Provide the (X, Y) coordinate of the cell's center where the given text is located.  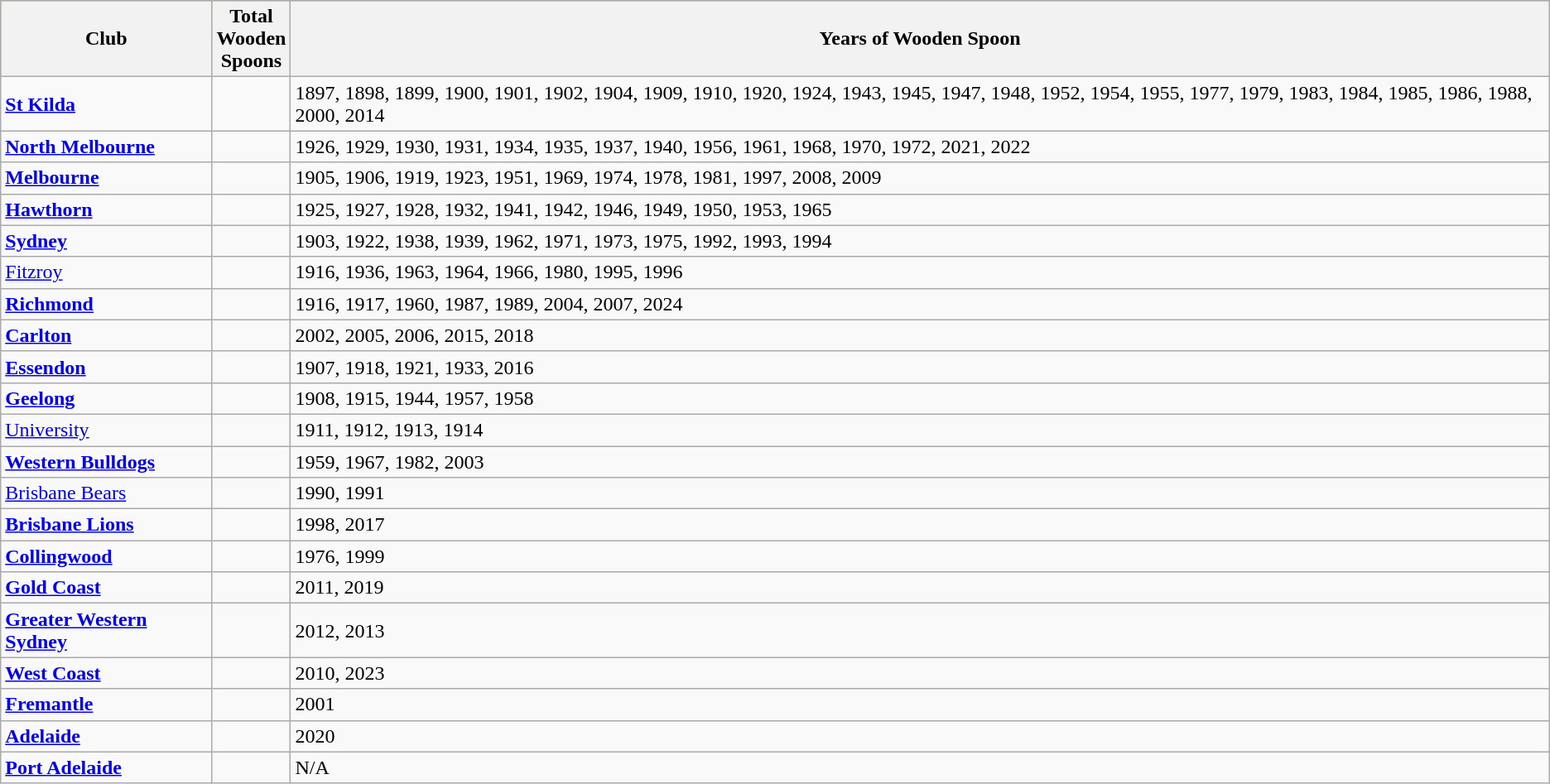
Years of Wooden Spoon (920, 39)
Hawthorn (106, 209)
Collingwood (106, 556)
Carlton (106, 335)
Essendon (106, 367)
Western Bulldogs (106, 461)
Port Adelaide (106, 767)
1976, 1999 (920, 556)
Melbourne (106, 178)
Adelaide (106, 736)
1925, 1927, 1928, 1932, 1941, 1942, 1946, 1949, 1950, 1953, 1965 (920, 209)
Brisbane Lions (106, 525)
Club (106, 39)
2002, 2005, 2006, 2015, 2018 (920, 335)
1916, 1917, 1960, 1987, 1989, 2004, 2007, 2024 (920, 304)
St Kilda (106, 104)
Fremantle (106, 705)
2020 (920, 736)
1903, 1922, 1938, 1939, 1962, 1971, 1973, 1975, 1992, 1993, 1994 (920, 241)
2012, 2013 (920, 631)
1998, 2017 (920, 525)
1911, 1912, 1913, 1914 (920, 430)
1959, 1967, 1982, 2003 (920, 461)
1916, 1936, 1963, 1964, 1966, 1980, 1995, 1996 (920, 272)
1907, 1918, 1921, 1933, 2016 (920, 367)
University (106, 430)
TotalWoodenSpoons (252, 39)
North Melbourne (106, 147)
West Coast (106, 673)
1990, 1991 (920, 493)
Geelong (106, 398)
2010, 2023 (920, 673)
2001 (920, 705)
Greater Western Sydney (106, 631)
2011, 2019 (920, 588)
1926, 1929, 1930, 1931, 1934, 1935, 1937, 1940, 1956, 1961, 1968, 1970, 1972, 2021, 2022 (920, 147)
N/A (920, 767)
1908, 1915, 1944, 1957, 1958 (920, 398)
Fitzroy (106, 272)
Gold Coast (106, 588)
Sydney (106, 241)
Richmond (106, 304)
1905, 1906, 1919, 1923, 1951, 1969, 1974, 1978, 1981, 1997, 2008, 2009 (920, 178)
Brisbane Bears (106, 493)
